From the cell containing the given text, extract its center point as (X, Y) coordinate. 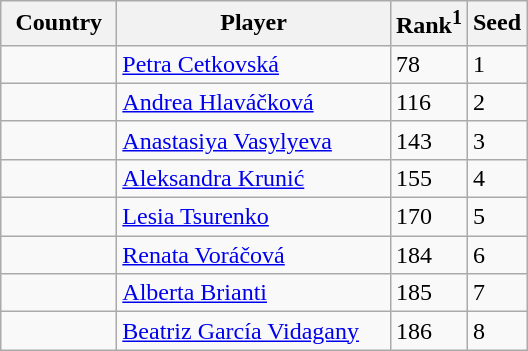
3 (496, 140)
Alberta Brianti (254, 293)
4 (496, 178)
Petra Cetkovská (254, 64)
186 (428, 331)
155 (428, 178)
5 (496, 217)
Renata Voráčová (254, 255)
143 (428, 140)
185 (428, 293)
Aleksandra Krunić (254, 178)
Anastasiya Vasylyeva (254, 140)
Rank1 (428, 24)
Country (59, 24)
Andrea Hlaváčková (254, 102)
6 (496, 255)
1 (496, 64)
116 (428, 102)
78 (428, 64)
184 (428, 255)
Beatriz García Vidagany (254, 331)
Player (254, 24)
170 (428, 217)
Lesia Tsurenko (254, 217)
2 (496, 102)
7 (496, 293)
Seed (496, 24)
8 (496, 331)
